Identify which cell holds the provided text, then report its [X, Y] central coordinate. 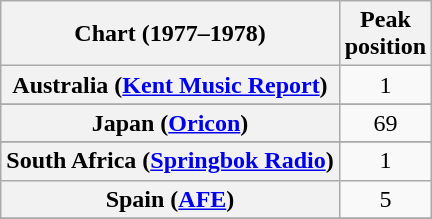
5 [385, 199]
Chart (1977–1978) [170, 34]
Peakposition [385, 34]
South Africa (Springbok Radio) [170, 161]
Australia (Kent Music Report) [170, 85]
69 [385, 123]
Japan (Oricon) [170, 123]
Spain (AFE) [170, 199]
